Provide the (X, Y) coordinate of the cell's center where the given text is located.  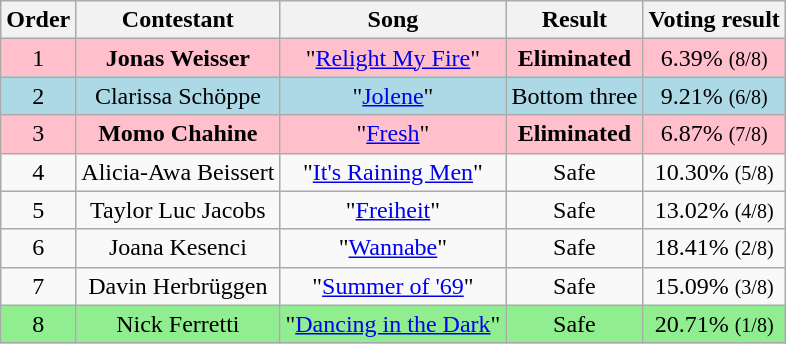
"Wannabe" (393, 248)
Joana Kesenci (178, 248)
3 (38, 134)
Momo Chahine (178, 134)
"Summer of '69" (393, 286)
Jonas Weisser (178, 58)
Davin Herbrüggen (178, 286)
"Freiheit" (393, 210)
"Jolene" (393, 96)
18.41% (2/8) (714, 248)
Order (38, 20)
9.21% (6/8) (714, 96)
6.39% (8/8) (714, 58)
"Dancing in the Dark" (393, 324)
Song (393, 20)
2 (38, 96)
10.30% (5/8) (714, 172)
Clarissa Schöppe (178, 96)
6 (38, 248)
"Fresh" (393, 134)
Contestant (178, 20)
7 (38, 286)
5 (38, 210)
8 (38, 324)
Alicia-Awa Beissert (178, 172)
20.71% (1/8) (714, 324)
13.02% (4/8) (714, 210)
"Relight My Fire" (393, 58)
15.09% (3/8) (714, 286)
4 (38, 172)
1 (38, 58)
"It's Raining Men" (393, 172)
Bottom three (574, 96)
Voting result (714, 20)
Nick Ferretti (178, 324)
Result (574, 20)
Taylor Luc Jacobs (178, 210)
6.87% (7/8) (714, 134)
